Return the (x, y) coordinate for the center point of the cell that contains the specified text.  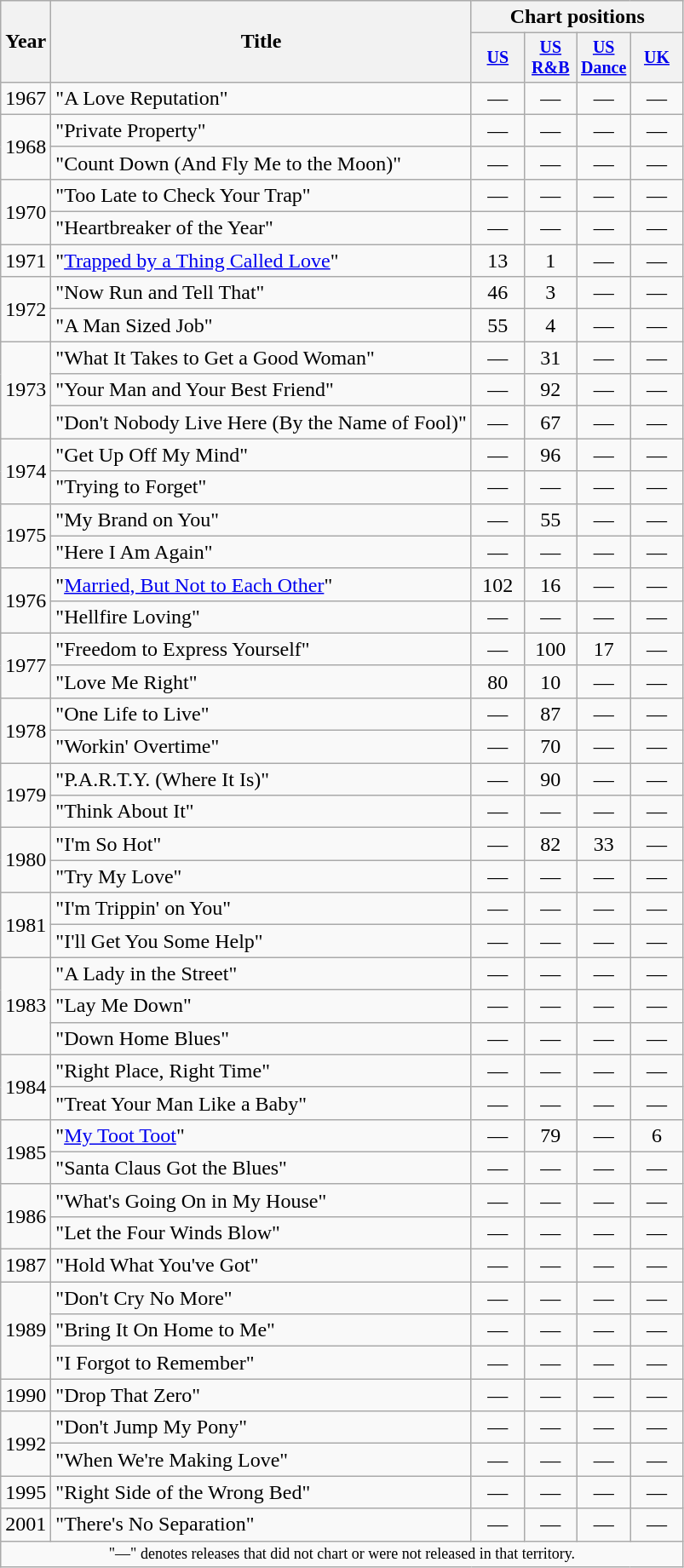
80 (497, 681)
"Private Property" (262, 130)
"Bring It On Home to Me" (262, 1330)
"Don't Nobody Live Here (By the Name of Fool)" (262, 422)
"Let the Four Winds Blow" (262, 1232)
"I'm So Hot" (262, 844)
"What's Going On in My House" (262, 1200)
"Too Late to Check Your Trap" (262, 195)
"Lay Me Down" (262, 1006)
1986 (26, 1216)
1976 (26, 600)
1972 (26, 309)
"Down Home Blues" (262, 1038)
1983 (26, 1006)
"Try My Love" (262, 876)
1977 (26, 665)
17 (603, 649)
"Right Side of the Wrong Bed" (262, 1492)
90 (550, 779)
82 (550, 844)
"Don't Cry No More" (262, 1298)
1989 (26, 1330)
1981 (26, 925)
UK (657, 58)
"Count Down (And Fly Me to the Moon)" (262, 163)
"Treat Your Man Like a Baby" (262, 1103)
"What It Takes to Get a Good Woman" (262, 358)
1968 (26, 146)
6 (657, 1135)
1974 (26, 471)
"My Toot Toot" (262, 1135)
1971 (26, 261)
"Santa Claus Got the Blues" (262, 1168)
67 (550, 422)
Chart positions (578, 17)
1990 (26, 1395)
1985 (26, 1152)
Year (26, 42)
"Now Run and Tell That" (262, 293)
"Love Me Right" (262, 681)
33 (603, 844)
"My Brand on You" (262, 520)
31 (550, 358)
"A Lady in the Street" (262, 974)
"Get Up Off My Mind" (262, 455)
"Here I Am Again" (262, 552)
"—" denotes releases that did not chart or were not released in that territory. (342, 1554)
79 (550, 1135)
2001 (26, 1525)
"Think About It" (262, 812)
USR&B (550, 58)
1979 (26, 795)
1967 (26, 98)
87 (550, 714)
"Trying to Forget" (262, 487)
"A Man Sized Job" (262, 325)
"Trapped by a Thing Called Love" (262, 261)
"Heartbreaker of the Year" (262, 228)
13 (497, 261)
1973 (26, 390)
1970 (26, 211)
"When We're Making Love" (262, 1460)
1995 (26, 1492)
"Hold What You've Got" (262, 1266)
4 (550, 325)
"One Life to Live" (262, 714)
"I'll Get You Some Help" (262, 941)
102 (497, 584)
"Your Man and Your Best Friend" (262, 390)
1984 (26, 1087)
1992 (26, 1444)
16 (550, 584)
"Married, But Not to Each Other" (262, 584)
USDance (603, 58)
"A Love Reputation" (262, 98)
"Hellfire Loving" (262, 617)
"I'm Trippin' on You" (262, 909)
1980 (26, 860)
70 (550, 747)
3 (550, 293)
"Drop That Zero" (262, 1395)
100 (550, 649)
1975 (26, 536)
"Right Place, Right Time" (262, 1071)
96 (550, 455)
10 (550, 681)
US (497, 58)
"P.A.R.T.Y. (Where It Is)" (262, 779)
Title (262, 42)
"I Forgot to Remember" (262, 1363)
1978 (26, 730)
46 (497, 293)
"Workin' Overtime" (262, 747)
92 (550, 390)
"There's No Separation" (262, 1525)
1 (550, 261)
1987 (26, 1266)
"Don't Jump My Pony" (262, 1427)
"Freedom to Express Yourself" (262, 649)
